Identify which cell holds the provided text, then report its (x, y) central coordinate. 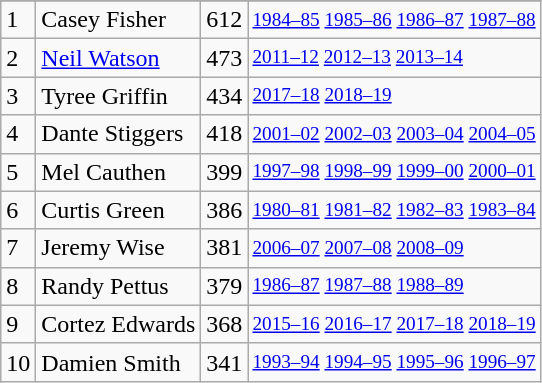
Dante Stiggers (118, 134)
2011–12 2012–13 2013–14 (394, 58)
1 (18, 20)
1986–87 1987–88 1988–89 (394, 286)
386 (224, 210)
2001–02 2002–03 2003–04 2004–05 (394, 134)
612 (224, 20)
434 (224, 96)
Mel Cauthen (118, 172)
8 (18, 286)
4 (18, 134)
6 (18, 210)
2006–07 2007–08 2008–09 (394, 248)
341 (224, 362)
381 (224, 248)
1980–81 1981–82 1982–83 1983–84 (394, 210)
Jeremy Wise (118, 248)
Damien Smith (118, 362)
9 (18, 324)
Tyree Griffin (118, 96)
3 (18, 96)
Cortez Edwards (118, 324)
368 (224, 324)
Casey Fisher (118, 20)
399 (224, 172)
418 (224, 134)
2015–16 2016–17 2017–18 2018–19 (394, 324)
379 (224, 286)
Randy Pettus (118, 286)
1993–94 1994–95 1995–96 1996–97 (394, 362)
Curtis Green (118, 210)
1984–85 1985–86 1986–87 1987–88 (394, 20)
10 (18, 362)
473 (224, 58)
5 (18, 172)
2 (18, 58)
7 (18, 248)
Neil Watson (118, 58)
1997–98 1998–99 1999–00 2000–01 (394, 172)
2017–18 2018–19 (394, 96)
